Capture the cell that displays the provided text and extract its [x, y] central coordinate. 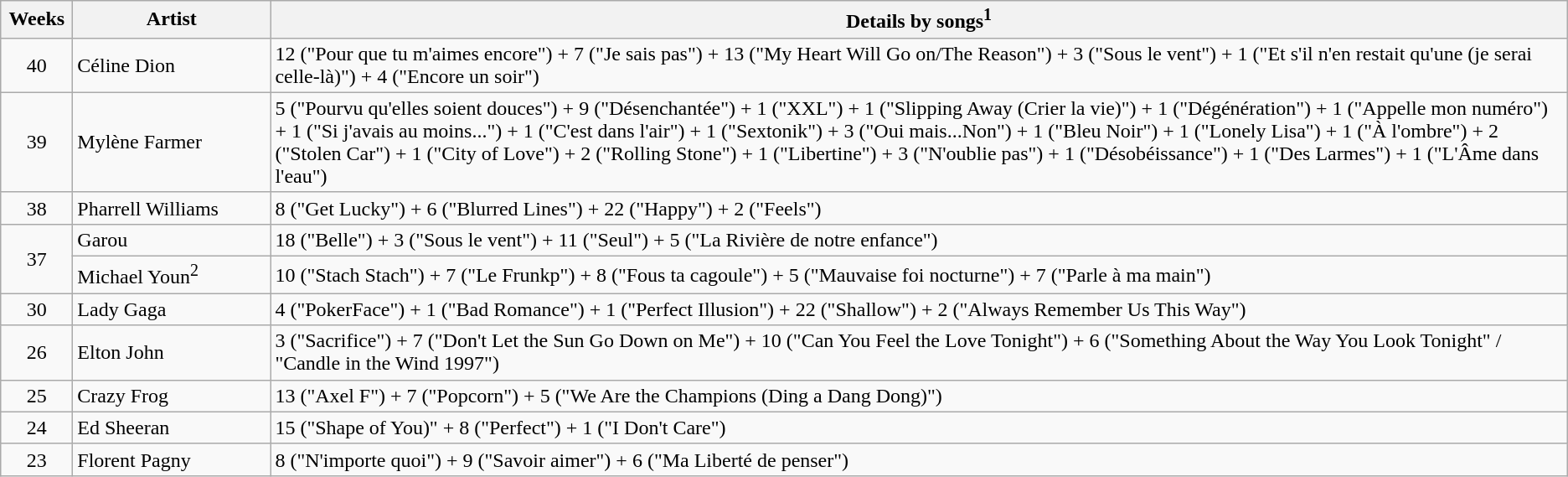
Weeks [37, 20]
Florent Pagny [172, 459]
Lady Gaga [172, 309]
23 [37, 459]
26 [37, 352]
10 ("Stach Stach") + 7 ("Le Frunkp") + 8 ("Fous ta cagoule") + 5 ("Mauvaise foi nocturne") + 7 ("Parle à ma main") [919, 275]
37 [37, 258]
30 [37, 309]
Garou [172, 240]
18 ("Belle") + 3 ("Sous le vent") + 11 ("Seul") + 5 ("La Rivière de notre enfance") [919, 240]
4 ("PokerFace") + 1 ("Bad Romance") + 1 ("Perfect Illusion") + 22 ("Shallow") + 2 ("Always Remember Us This Way") [919, 309]
13 ("Axel F") + 7 ("Popcorn") + 5 ("We Are the Champions (Ding a Dang Dong)") [919, 396]
8 ("Get Lucky") + 6 ("Blurred Lines") + 22 ("Happy") + 2 ("Feels") [919, 208]
40 [37, 65]
8 ("N'importe quoi") + 9 ("Savoir aimer") + 6 ("Ma Liberté de penser") [919, 459]
Mylène Farmer [172, 143]
Ed Sheeran [172, 428]
38 [37, 208]
Céline Dion [172, 65]
Michael Youn2 [172, 275]
25 [37, 396]
39 [37, 143]
Details by songs1 [919, 20]
Artist [172, 20]
24 [37, 428]
Pharrell Williams [172, 208]
Crazy Frog [172, 396]
15 ("Shape of You)" + 8 ("Perfect") + 1 ("I Don't Care") [919, 428]
Elton John [172, 352]
